Output the [X, Y] coordinate of the center of the cell containing the given text.  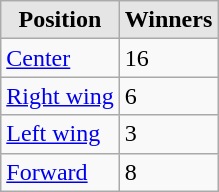
Center [60, 58]
6 [168, 96]
3 [168, 134]
8 [168, 172]
16 [168, 58]
Winners [168, 20]
Left wing [60, 134]
Position [60, 20]
Right wing [60, 96]
Forward [60, 172]
